Find where the given text appears and provide that cell's center as [x, y] coordinate. 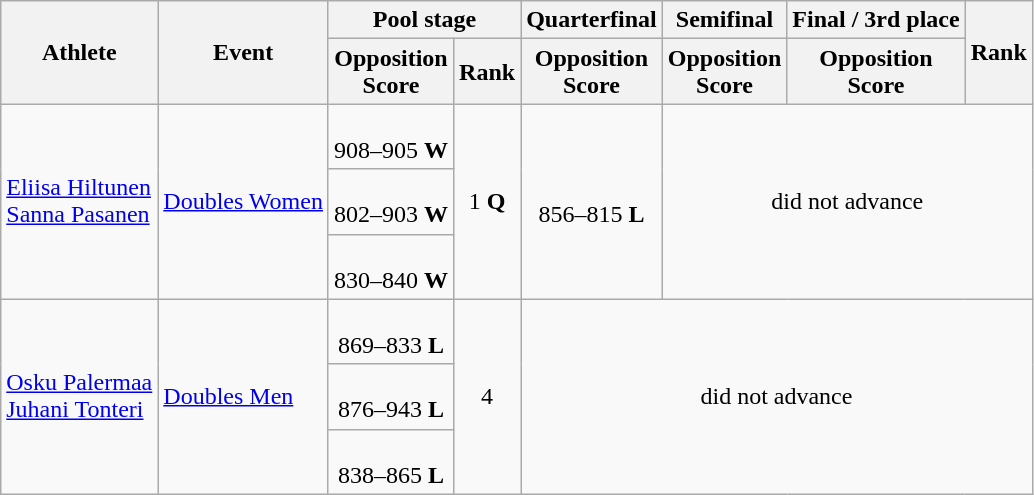
Final / 3rd place [876, 20]
Semifinal [724, 20]
Doubles Women [244, 202]
Quarterfinal [592, 20]
838–865 L [390, 462]
876–943 L [390, 396]
802–903 W [390, 202]
Eliisa HiltunenSanna Pasanen [80, 202]
830–840 W [390, 266]
Event [244, 52]
Doubles Men [244, 396]
Osku PalermaaJuhani Tonteri [80, 396]
869–833 L [390, 332]
4 [488, 396]
856–815 L [592, 202]
Pool stage [424, 20]
908–905 W [390, 136]
1 Q [488, 202]
Athlete [80, 52]
